Find where the given text appears and provide that cell's center as (X, Y) coordinate. 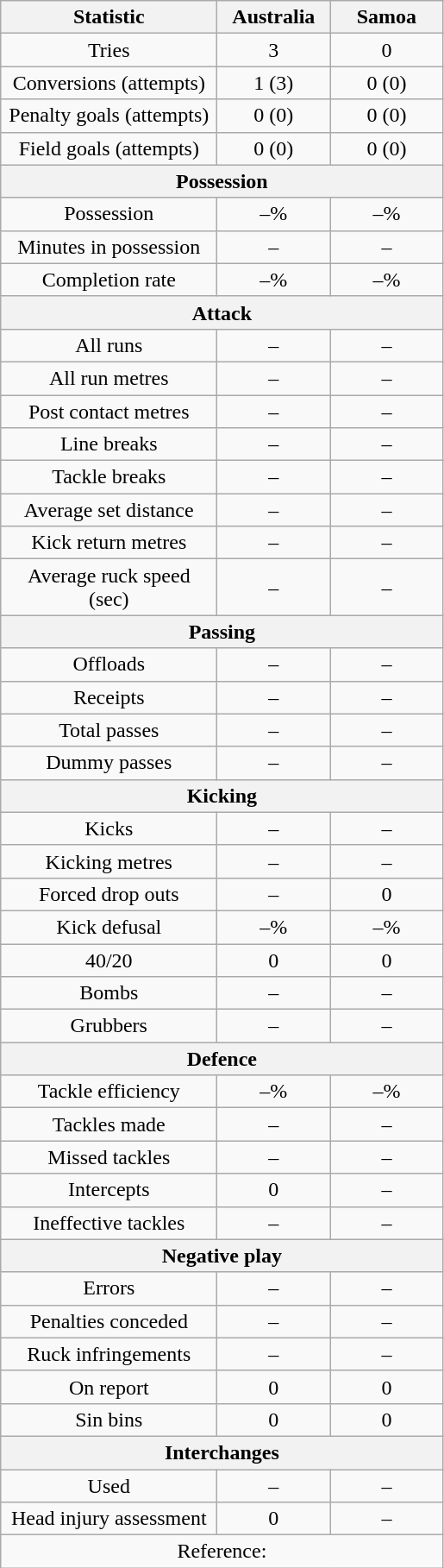
Samoa (386, 17)
Grubbers (109, 1026)
Line breaks (109, 444)
40/20 (109, 960)
Reference: (222, 1552)
Australia (274, 17)
Kicking metres (109, 861)
Field goals (attempts) (109, 148)
Completion rate (109, 280)
Negative play (222, 1256)
Offloads (109, 664)
Receipts (109, 697)
3 (274, 50)
Tackle breaks (109, 477)
Sin bins (109, 1420)
All runs (109, 345)
Interchanges (222, 1452)
Conversions (attempts) (109, 83)
Tries (109, 50)
Minutes in possession (109, 247)
Ruck infringements (109, 1354)
Passing (222, 632)
Kick defusal (109, 927)
On report (109, 1387)
Bombs (109, 993)
Penalties conceded (109, 1321)
Statistic (109, 17)
Intercepts (109, 1190)
Kick return metres (109, 543)
Post contact metres (109, 412)
Average ruck speed (sec) (109, 587)
Tackle efficiency (109, 1092)
Errors (109, 1288)
Penalty goals (attempts) (109, 116)
Total passes (109, 730)
Kicks (109, 828)
Head injury assessment (109, 1519)
Used (109, 1485)
Attack (222, 312)
Missed tackles (109, 1157)
All run metres (109, 378)
Dummy passes (109, 763)
Tackles made (109, 1124)
Average set distance (109, 510)
Forced drop outs (109, 894)
Defence (222, 1059)
1 (3) (274, 83)
Kicking (222, 796)
Ineffective tackles (109, 1223)
